Scan for the cell matching the given text and deliver its [X, Y] coordinate at center. 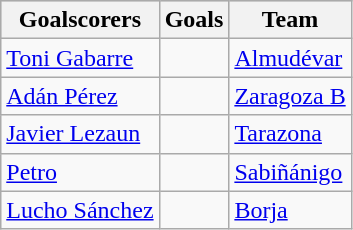
Goals [194, 20]
Almudévar [290, 58]
Sabiñánigo [290, 172]
Lucho Sánchez [80, 210]
Javier Lezaun [80, 134]
Adán Pérez [80, 96]
Team [290, 20]
Toni Gabarre [80, 58]
Petro [80, 172]
Borja [290, 210]
Goalscorers [80, 20]
Tarazona [290, 134]
Zaragoza B [290, 96]
